Find where the given text appears and provide that cell's center as (x, y) coordinate. 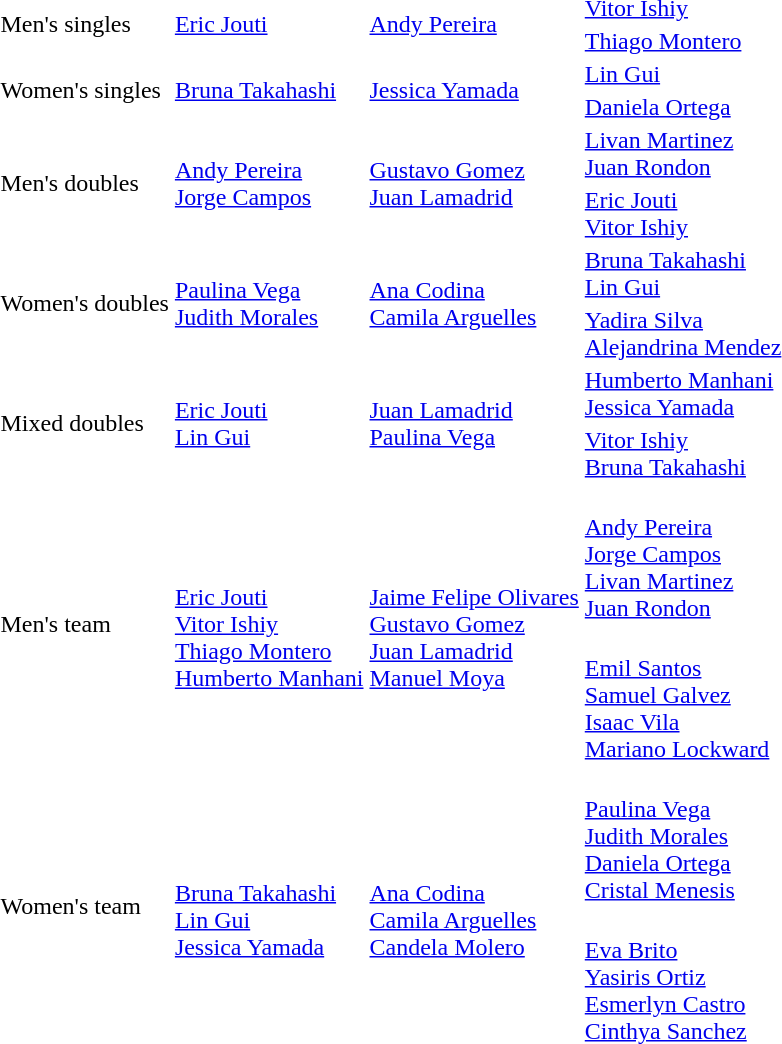
Andy Pereira Jorge Campos (269, 184)
Eric Jouti Lin Gui (269, 424)
Juan Lamadrid Paulina Vega (474, 424)
Paulina Vega Judith Morales (269, 304)
Bruna Takahashi (269, 90)
Ana Codina Camila Arguelles (474, 304)
Jaime Felipe OlivaresGustavo GomezJuan LamadridManuel Moya (474, 624)
Eric JoutiVitor IshiyThiago MonteroHumberto Manhani (269, 624)
Jessica Yamada (474, 90)
Gustavo Gomez Juan Lamadrid (474, 184)
